Determine the [X, Y] coordinate at the center of the cell enclosing the given text.  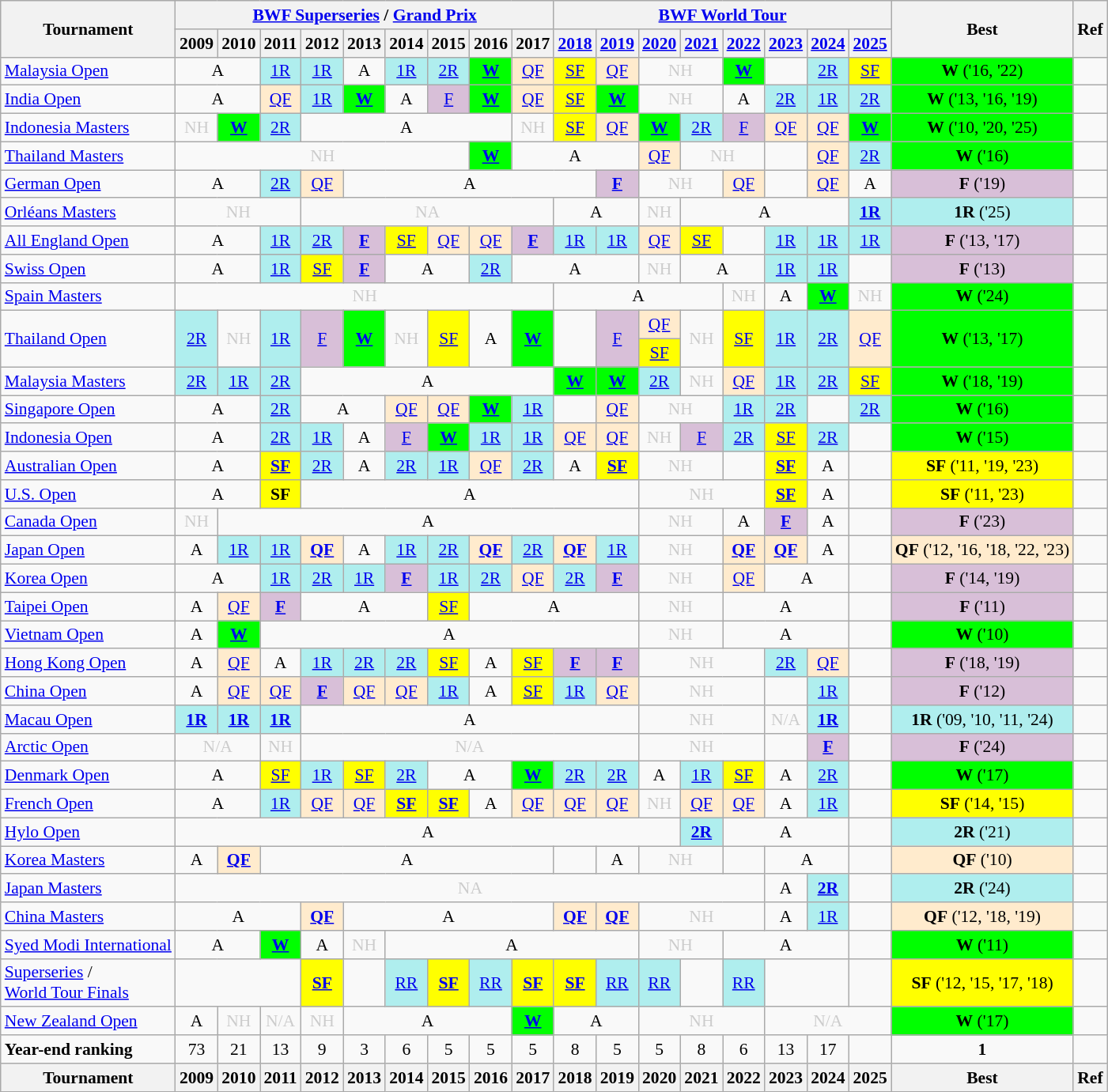
QF ('12, '18, '19) [982, 916]
China Masters [89, 916]
Japan Open [89, 550]
F ('12) [982, 691]
Arctic Open [89, 747]
Thailand Masters [89, 156]
Swiss Open [89, 269]
W ('13, '16, '19) [982, 100]
Indonesia Open [89, 438]
1 [982, 1049]
Thailand Open [89, 338]
2R ('24) [982, 889]
Korea Open [89, 579]
Malaysia Open [89, 71]
QF ('10) [982, 860]
1R ('09, '10, '11, '24) [982, 720]
W ('13, '17) [982, 338]
W ('10) [982, 635]
New Zealand Open [89, 1022]
W ('24) [982, 297]
2R ('21) [982, 832]
BWF World Tour [722, 15]
F ('14, '19) [982, 579]
BWF Superseries / Grand Prix [365, 15]
17 [827, 1049]
F ('18, '19) [982, 663]
W ('16, '22) [982, 71]
China Open [89, 691]
Australian Open [89, 466]
Hylo Open [89, 832]
1R ('25) [982, 213]
9 [323, 1049]
Denmark Open [89, 776]
Canada Open [89, 522]
SF ('14, '15) [982, 804]
21 [239, 1049]
73 [196, 1049]
All England Open [89, 240]
French Open [89, 804]
Superseries /World Tour Finals [89, 982]
F ('24) [982, 747]
Year-end ranking [89, 1049]
3 [364, 1049]
SF ('11, '19, '23) [982, 466]
Malaysia Masters [89, 381]
Syed Modi International [89, 945]
F ('13, '17) [982, 240]
German Open [89, 184]
Japan Masters [89, 889]
Vietnam Open [89, 635]
Taipei Open [89, 606]
SF ('11, '23) [982, 494]
Indonesia Masters [89, 128]
W ('18, '19) [982, 381]
QF ('12, '16, '18, '22, '23) [982, 550]
F ('11) [982, 606]
Hong Kong Open [89, 663]
Korea Masters [89, 860]
W ('11) [982, 945]
SF ('12, '15, '17, '18) [982, 982]
F ('23) [982, 522]
F ('19) [982, 184]
Spain Masters [89, 297]
W ('10, '20, '25) [982, 128]
Orléans Masters [89, 213]
India Open [89, 100]
W ('15) [982, 438]
F ('13) [982, 269]
U.S. Open [89, 494]
Singapore Open [89, 410]
Macau Open [89, 720]
